Extract the (X, Y) coordinate from the center of the cell holding the provided text.  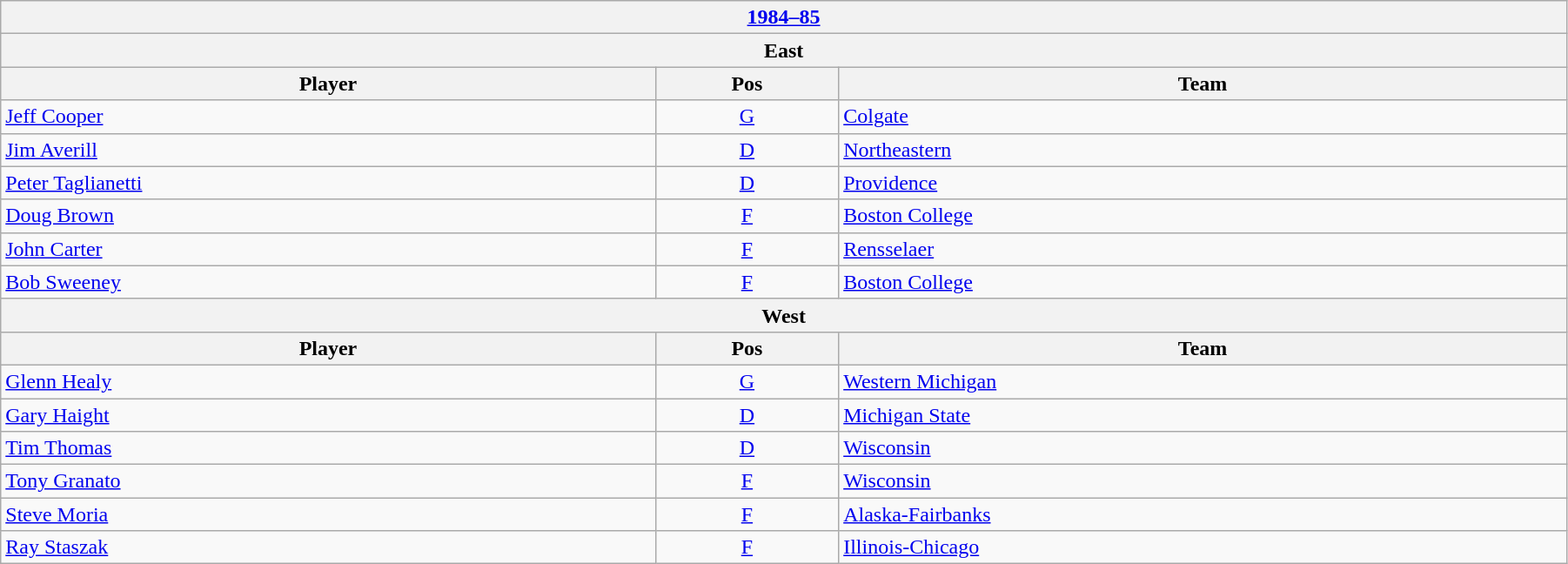
East (784, 50)
Northeastern (1203, 150)
Ray Staszak (328, 547)
Illinois-Chicago (1203, 547)
Rensselaer (1203, 249)
Alaska-Fairbanks (1203, 514)
1984–85 (784, 17)
Bob Sweeney (328, 282)
Glenn Healy (328, 381)
Providence (1203, 183)
Michigan State (1203, 415)
Peter Taglianetti (328, 183)
Doug Brown (328, 216)
Steve Moria (328, 514)
Colgate (1203, 117)
Western Michigan (1203, 381)
Jim Averill (328, 150)
Tim Thomas (328, 448)
Gary Haight (328, 415)
John Carter (328, 249)
West (784, 315)
Tony Granato (328, 481)
Jeff Cooper (328, 117)
